Extract the [x, y] coordinate from the center of the cell holding the provided text.  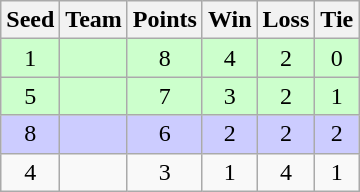
Seed [30, 20]
5 [30, 96]
7 [164, 96]
6 [164, 134]
Win [230, 20]
Loss [286, 20]
Tie [337, 20]
Team [94, 20]
0 [337, 58]
Points [164, 20]
